Locate the cell with the specified text and output its [x, y] center coordinate. 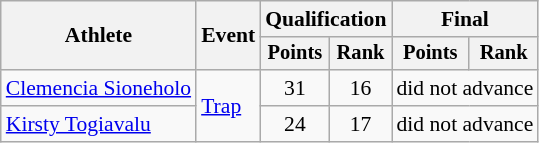
Trap [228, 106]
Qualification [326, 19]
17 [361, 124]
Final [466, 19]
Clemencia Sioneholo [98, 88]
16 [361, 88]
31 [294, 88]
24 [294, 124]
Kirsty Togiavalu [98, 124]
Athlete [98, 36]
Event [228, 36]
